From the cell containing the given text, extract its center point as (x, y) coordinate. 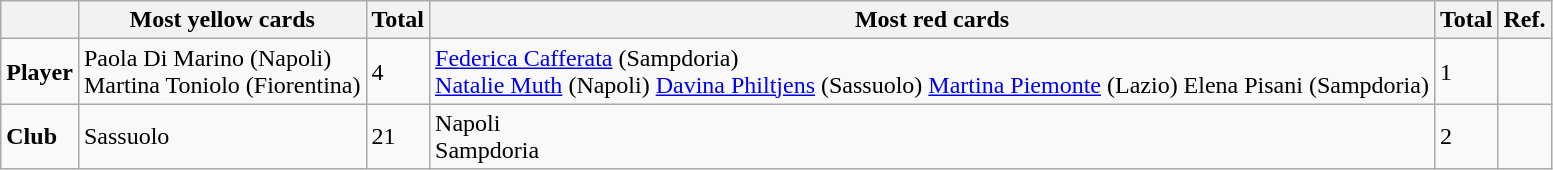
2 (1466, 136)
21 (398, 136)
Player (40, 72)
NapoliSampdoria (932, 136)
Most yellow cards (222, 20)
1 (1466, 72)
Most red cards (932, 20)
Ref. (1524, 20)
Sassuolo (222, 136)
Club (40, 136)
4 (398, 72)
Federica Cafferata (Sampdoria) Natalie Muth (Napoli) Davina Philtjens (Sassuolo) Martina Piemonte (Lazio) Elena Pisani (Sampdoria) (932, 72)
Paola Di Marino (Napoli) Martina Toniolo (Fiorentina) (222, 72)
